Return the [X, Y] coordinate for the center point of the cell that contains the specified text.  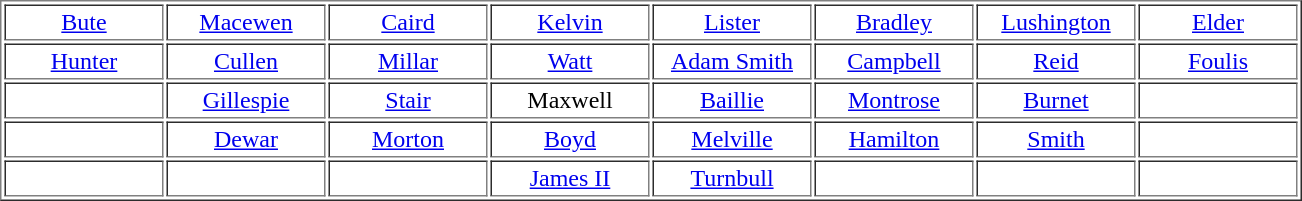
Adam Smith [732, 62]
Kelvin [570, 22]
Lister [732, 22]
Stair [408, 100]
Watt [570, 62]
Gillespie [246, 100]
Cullen [246, 62]
Reid [1056, 62]
Turnbull [732, 178]
Elder [1218, 22]
Morton [408, 140]
Macewen [246, 22]
Lushington [1056, 22]
Maxwell [570, 100]
Millar [408, 62]
Baillie [732, 100]
Montrose [894, 100]
Burnet [1056, 100]
Boyd [570, 140]
Campbell [894, 62]
Caird [408, 22]
Melville [732, 140]
Bradley [894, 22]
James II [570, 178]
Smith [1056, 140]
Dewar [246, 140]
Bute [84, 22]
Hamilton [894, 140]
Hunter [84, 62]
Foulis [1218, 62]
